Find where the given text appears and provide that cell's center as [x, y] coordinate. 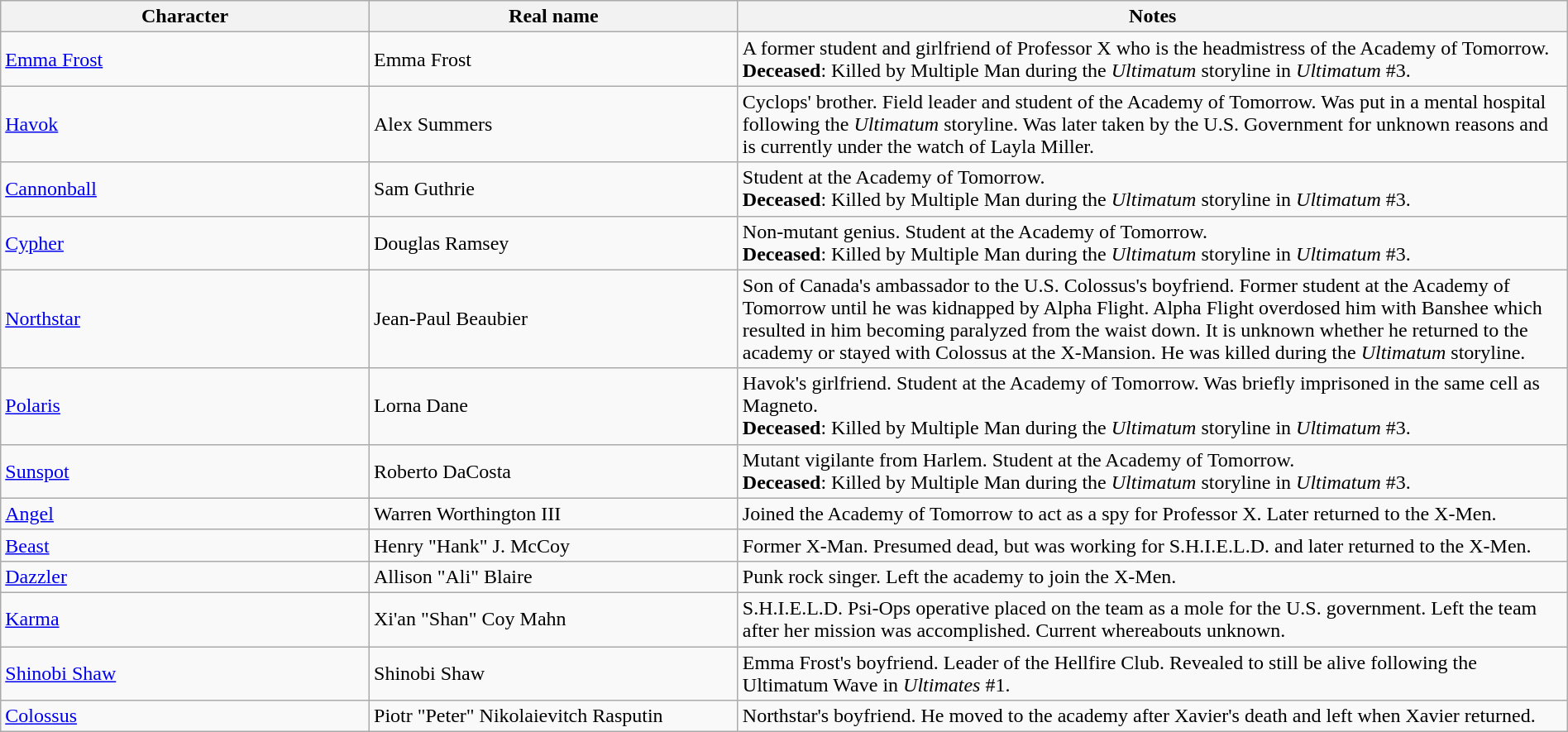
Douglas Ramsey [554, 243]
Lorna Dane [554, 406]
Real name [554, 17]
Beast [185, 545]
Emma Frost's boyfriend. Leader of the Hellfire Club. Revealed to still be alive following the Ultimatum Wave in Ultimates #1. [1153, 673]
Northstar's boyfriend. He moved to the academy after Xavier's death and left when Xavier returned. [1153, 716]
Mutant vigilante from Harlem. Student at the Academy of Tomorrow.Deceased: Killed by Multiple Man during the Ultimatum storyline in Ultimatum #3. [1153, 471]
Northstar [185, 319]
Dazzler [185, 577]
Warren Worthington III [554, 514]
Colossus [185, 716]
Cannonball [185, 189]
Non-mutant genius. Student at the Academy of Tomorrow.Deceased: Killed by Multiple Man during the Ultimatum storyline in Ultimatum #3. [1153, 243]
Student at the Academy of Tomorrow.Deceased: Killed by Multiple Man during the Ultimatum storyline in Ultimatum #3. [1153, 189]
Piotr "Peter" Nikolaievitch Rasputin [554, 716]
Cypher [185, 243]
Xi'an "Shan" Coy Mahn [554, 619]
Angel [185, 514]
Alex Summers [554, 124]
Notes [1153, 17]
Havok [185, 124]
Jean-Paul Beaubier [554, 319]
Henry "Hank" J. McCoy [554, 545]
Joined the Academy of Tomorrow to act as a spy for Professor X. Later returned to the X-Men. [1153, 514]
Polaris [185, 406]
Punk rock singer. Left the academy to join the X-Men. [1153, 577]
Allison "Ali" Blaire [554, 577]
Roberto DaCosta [554, 471]
Sunspot [185, 471]
Karma [185, 619]
Sam Guthrie [554, 189]
Character [185, 17]
Former X-Man. Presumed dead, but was working for S.H.I.E.L.D. and later returned to the X-Men. [1153, 545]
